Identify which cell holds the provided text, then report its [x, y] central coordinate. 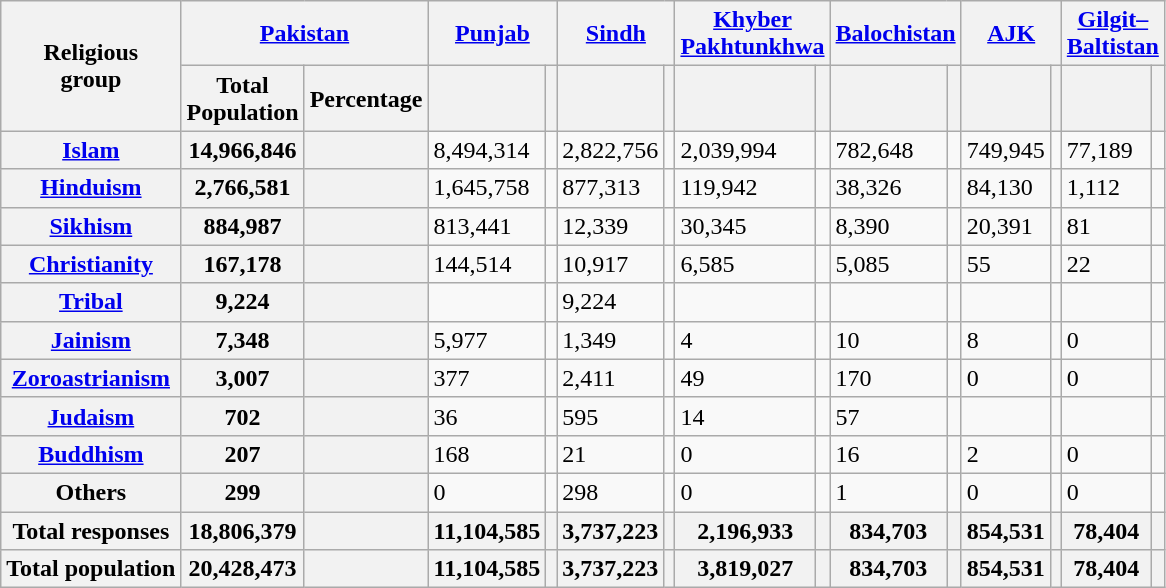
7,348 [242, 340]
168 [487, 454]
Zoroastrianism [91, 378]
6,585 [746, 264]
10 [888, 340]
84,130 [1006, 188]
10,917 [610, 264]
Punjab [492, 34]
1,112 [1106, 188]
Sikhism [91, 226]
813,441 [487, 226]
2 [1006, 454]
2,822,756 [610, 150]
Christianity [91, 264]
Sindh [616, 34]
16 [888, 454]
18,806,379 [242, 531]
2,196,933 [746, 531]
1,645,758 [487, 188]
595 [610, 416]
2,411 [610, 378]
8,494,314 [487, 150]
167,178 [242, 264]
299 [242, 492]
144,514 [487, 264]
782,648 [888, 150]
49 [746, 378]
Others [91, 492]
KhyberPakhtunkhwa [752, 34]
12,339 [610, 226]
Islam [91, 150]
14 [746, 416]
30,345 [746, 226]
14,966,846 [242, 150]
21 [610, 454]
8 [1006, 340]
1,349 [610, 340]
TotalPopulation [242, 98]
36 [487, 416]
81 [1106, 226]
55 [1006, 264]
Religiousgroup [91, 66]
Percentage [366, 98]
20,391 [1006, 226]
119,942 [746, 188]
4 [746, 340]
2,766,581 [242, 188]
Gilgit–Baltistan [1112, 34]
3,819,027 [746, 569]
8,390 [888, 226]
Pakistan [304, 34]
Total responses [91, 531]
749,945 [1006, 150]
377 [487, 378]
Buddhism [91, 454]
5,085 [888, 264]
57 [888, 416]
Balochistan [896, 34]
38,326 [888, 188]
22 [1106, 264]
AJK [1011, 34]
Tribal [91, 302]
77,189 [1106, 150]
Hinduism [91, 188]
170 [888, 378]
877,313 [610, 188]
298 [610, 492]
Jainism [91, 340]
884,987 [242, 226]
207 [242, 454]
3,007 [242, 378]
1 [888, 492]
20,428,473 [242, 569]
5,977 [487, 340]
Judaism [91, 416]
Total population [91, 569]
702 [242, 416]
2,039,994 [746, 150]
